Determine the (x, y) coordinate at the center of the cell enclosing the given text.  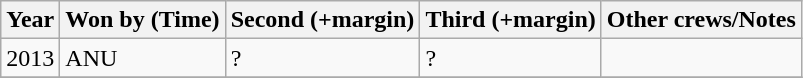
Won by (Time) (142, 20)
2013 (30, 58)
Second (+margin) (322, 20)
ANU (142, 58)
Year (30, 20)
Third (+margin) (510, 20)
Other crews/Notes (701, 20)
